Search for the cell housing the specified text and yield its (X, Y) center coordinate. 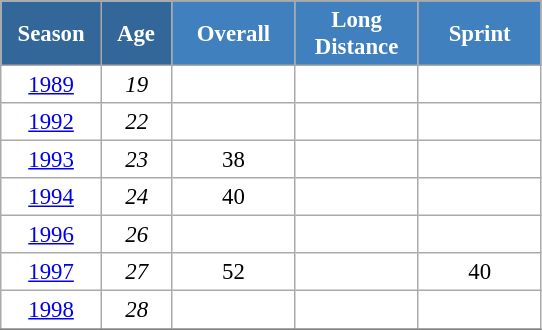
1994 (52, 197)
Age (136, 34)
24 (136, 197)
1993 (52, 160)
22 (136, 122)
Sprint (480, 34)
1992 (52, 122)
23 (136, 160)
1998 (52, 310)
52 (234, 273)
28 (136, 310)
Overall (234, 34)
26 (136, 235)
27 (136, 273)
1996 (52, 235)
Season (52, 34)
19 (136, 85)
38 (234, 160)
1989 (52, 85)
Long Distance (356, 34)
1997 (52, 273)
